Scan for the cell matching the given text and deliver its (X, Y) coordinate at center. 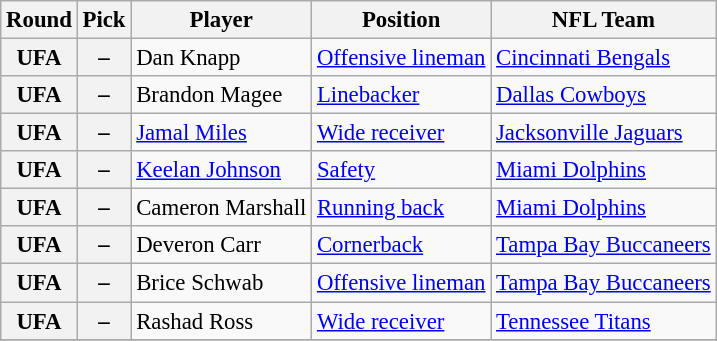
Deveron Carr (222, 245)
Jamal Miles (222, 133)
Linebacker (402, 95)
NFL Team (604, 20)
Round (39, 20)
Pick (104, 20)
Cornerback (402, 245)
Jacksonville Jaguars (604, 133)
Cincinnati Bengals (604, 58)
Dallas Cowboys (604, 95)
Brice Schwab (222, 283)
Player (222, 20)
Position (402, 20)
Tennessee Titans (604, 321)
Safety (402, 170)
Cameron Marshall (222, 208)
Running back (402, 208)
Dan Knapp (222, 58)
Keelan Johnson (222, 170)
Brandon Magee (222, 95)
Rashad Ross (222, 321)
